For the text-containing cell, return its midpoint in (x, y) coordinate format. 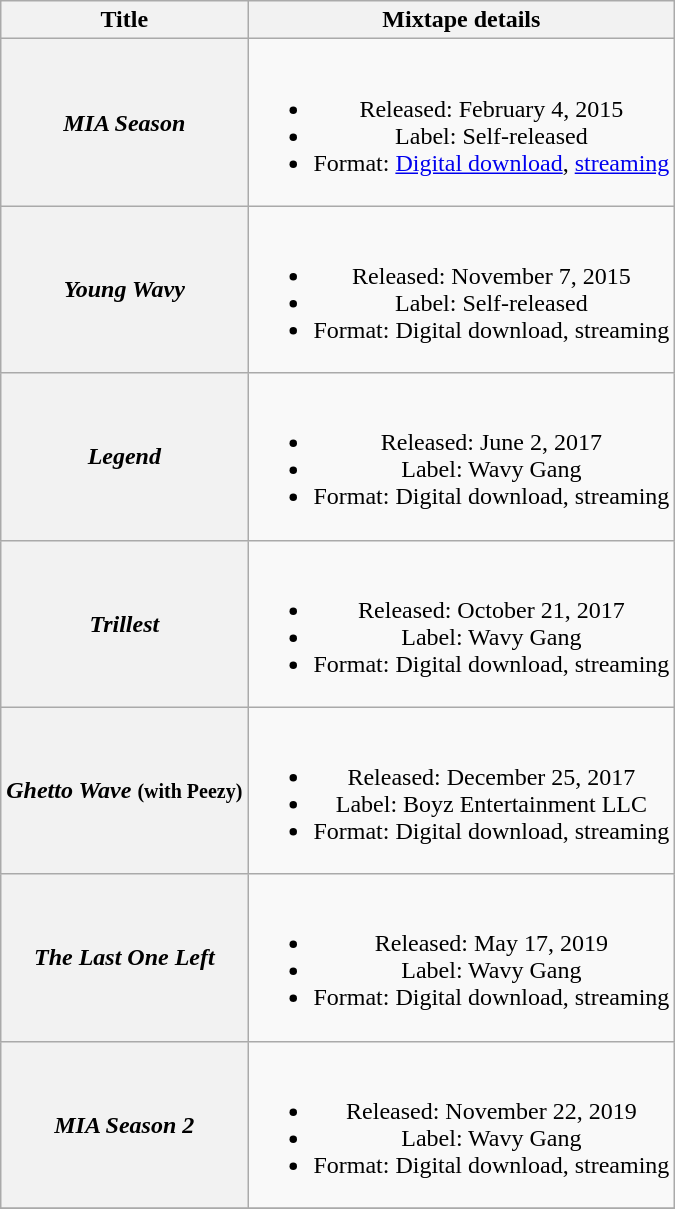
Released: May 17, 2019Label: Wavy GangFormat: Digital download, streaming (462, 958)
Ghetto Wave (with Peezy) (124, 790)
Released: February 4, 2015Label: Self-releasedFormat: Digital download, streaming (462, 122)
Trillest (124, 624)
Released: October 21, 2017Label: Wavy GangFormat: Digital download, streaming (462, 624)
Released: June 2, 2017Label: Wavy GangFormat: Digital download, streaming (462, 456)
MIA Season 2 (124, 1124)
Mixtape details (462, 20)
Legend (124, 456)
Released: November 7, 2015Label: Self-releasedFormat: Digital download, streaming (462, 290)
MIA Season (124, 122)
Young Wavy (124, 290)
The Last One Left (124, 958)
Title (124, 20)
Released: November 22, 2019Label: Wavy GangFormat: Digital download, streaming (462, 1124)
Released: December 25, 2017Label: Boyz Entertainment LLCFormat: Digital download, streaming (462, 790)
